Pinpoint the cell where the given text exists, returning its [X, Y] midpoint coordinate. 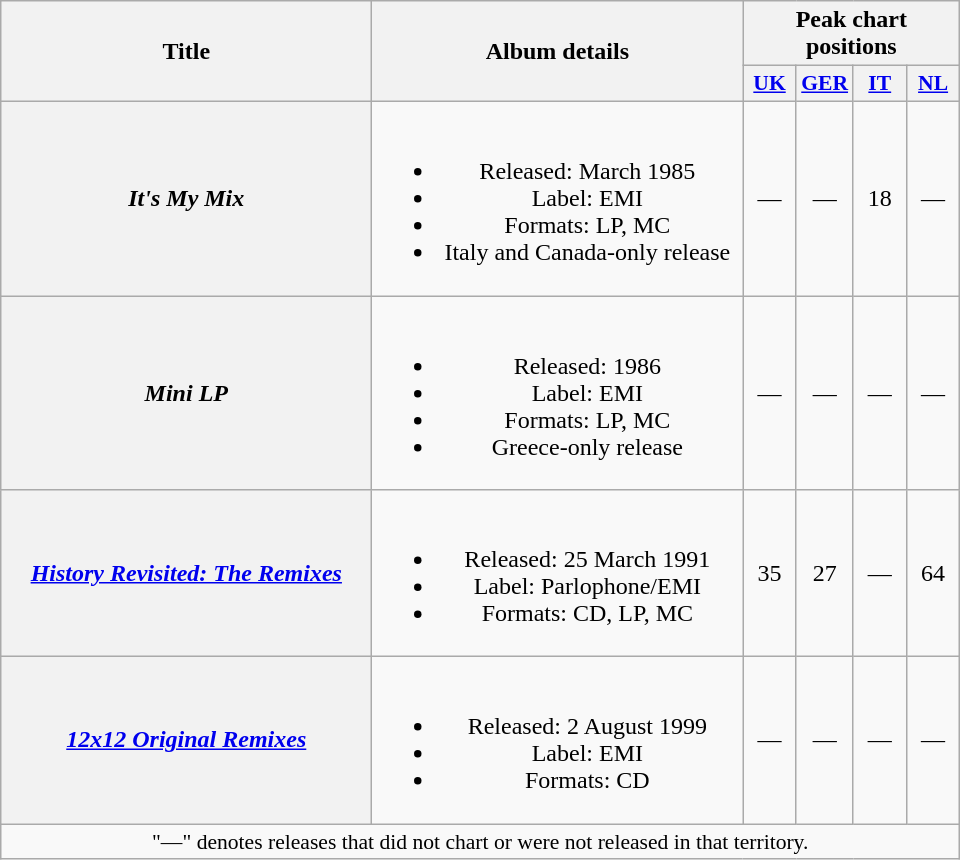
18 [880, 198]
35 [770, 574]
27 [824, 574]
IT [880, 84]
Released: 25 March 1991Label: Parlophone/EMIFormats: CD, LP, MC [558, 574]
Released: 1986Label: EMIFormats: LP, MCGreece-only release [558, 393]
"—" denotes releases that did not chart or were not released in that territory. [480, 842]
Released: 2 August 1999Label: EMIFormats: CD [558, 740]
GER [824, 84]
Mini LP [186, 393]
NL [932, 84]
Peak chart positions [852, 34]
History Revisited: The Remixes [186, 574]
Released: March 1985Label: EMIFormats: LP, MCItaly and Canada-only release [558, 198]
12x12 Original Remixes [186, 740]
UK [770, 84]
It's My Mix [186, 198]
Title [186, 52]
Album details [558, 52]
64 [932, 574]
